Capture the cell that displays the provided text and extract its [x, y] central coordinate. 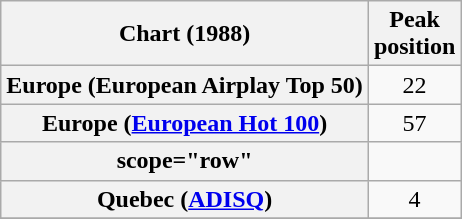
57 [414, 123]
4 [414, 199]
Chart (1988) [185, 34]
scope="row" [185, 161]
Europe (European Airplay Top 50) [185, 85]
Peakposition [414, 34]
Quebec (ADISQ) [185, 199]
Europe (European Hot 100) [185, 123]
22 [414, 85]
